Return the (x, y) coordinate for the center point of the cell that contains the specified text.  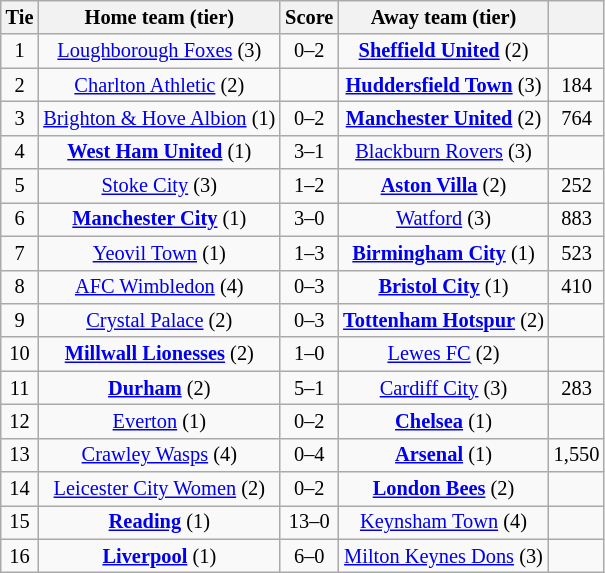
2 (20, 85)
283 (577, 388)
10 (20, 354)
1–2 (309, 186)
11 (20, 388)
Crawley Wasps (4) (159, 455)
AFC Wimbledon (4) (159, 287)
Birmingham City (1) (444, 253)
6–0 (309, 556)
Bristol City (1) (444, 287)
Yeovil Town (1) (159, 253)
3–1 (309, 152)
883 (577, 219)
13 (20, 455)
Millwall Lionesses (2) (159, 354)
Tie (20, 17)
Durham (2) (159, 388)
1–0 (309, 354)
Manchester United (2) (444, 118)
Away team (tier) (444, 17)
Loughborough Foxes (3) (159, 51)
3–0 (309, 219)
Sheffield United (2) (444, 51)
16 (20, 556)
1–3 (309, 253)
Arsenal (1) (444, 455)
5 (20, 186)
0–4 (309, 455)
Tottenham Hotspur (2) (444, 320)
6 (20, 219)
Lewes FC (2) (444, 354)
523 (577, 253)
Chelsea (1) (444, 421)
5–1 (309, 388)
13–0 (309, 522)
1 (20, 51)
Liverpool (1) (159, 556)
Huddersfield Town (3) (444, 85)
12 (20, 421)
7 (20, 253)
Everton (1) (159, 421)
Watford (3) (444, 219)
Leicester City Women (2) (159, 489)
Blackburn Rovers (3) (444, 152)
3 (20, 118)
1,550 (577, 455)
Charlton Athletic (2) (159, 85)
West Ham United (1) (159, 152)
Brighton & Hove Albion (1) (159, 118)
184 (577, 85)
London Bees (2) (444, 489)
Crystal Palace (2) (159, 320)
410 (577, 287)
Stoke City (3) (159, 186)
15 (20, 522)
9 (20, 320)
Keynsham Town (4) (444, 522)
Home team (tier) (159, 17)
Score (309, 17)
252 (577, 186)
Reading (1) (159, 522)
8 (20, 287)
Milton Keynes Dons (3) (444, 556)
Manchester City (1) (159, 219)
14 (20, 489)
4 (20, 152)
764 (577, 118)
Cardiff City (3) (444, 388)
Aston Villa (2) (444, 186)
